Find where the given text appears and provide that cell's center as (x, y) coordinate. 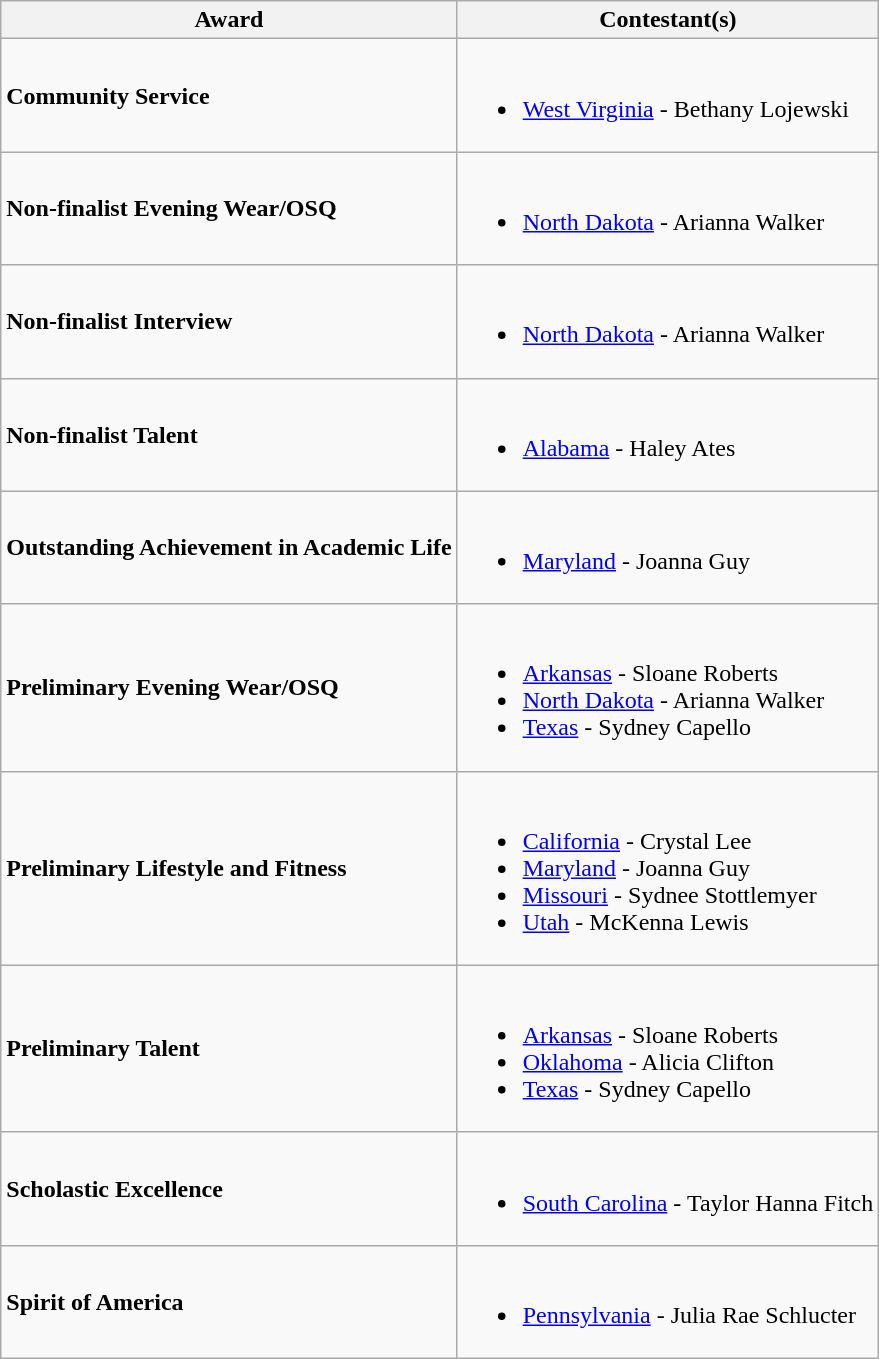
Preliminary Talent (229, 1048)
South Carolina - Taylor Hanna Fitch (668, 1188)
Outstanding Achievement in Academic Life (229, 548)
Arkansas - Sloane Roberts North Dakota - Arianna Walker Texas - Sydney Capello (668, 688)
Scholastic Excellence (229, 1188)
Non-finalist Interview (229, 322)
West Virginia - Bethany Lojewski (668, 96)
Maryland - Joanna Guy (668, 548)
Pennsylvania - Julia Rae Schlucter (668, 1302)
Spirit of America (229, 1302)
Preliminary Lifestyle and Fitness (229, 868)
Non-finalist Talent (229, 434)
Community Service (229, 96)
Arkansas - Sloane Roberts Oklahoma - Alicia Clifton Texas - Sydney Capello (668, 1048)
Preliminary Evening Wear/OSQ (229, 688)
Alabama - Haley Ates (668, 434)
Contestant(s) (668, 20)
California - Crystal Lee Maryland - Joanna Guy Missouri - Sydnee Stottlemyer Utah - McKenna Lewis (668, 868)
Award (229, 20)
Non-finalist Evening Wear/OSQ (229, 208)
